Determine the [X, Y] coordinate at the center of the cell enclosing the given text.  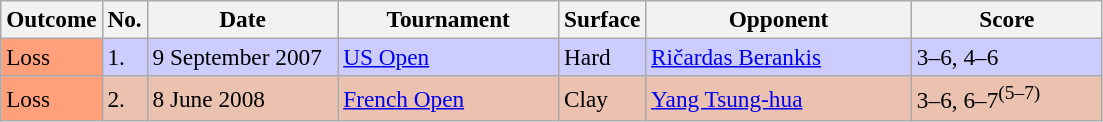
3–6, 6–7(5–7) [1006, 98]
Opponent [779, 19]
Tournament [448, 19]
US Open [448, 57]
3–6, 4–6 [1006, 57]
Date [242, 19]
Outcome [52, 19]
Clay [602, 98]
8 June 2008 [242, 98]
Hard [602, 57]
Score [1006, 19]
French Open [448, 98]
2. [124, 98]
9 September 2007 [242, 57]
No. [124, 19]
1. [124, 57]
Yang Tsung-hua [779, 98]
Surface [602, 19]
Ričardas Berankis [779, 57]
